Detect which cell encompasses the target text, then output its [X, Y] center coordinate. 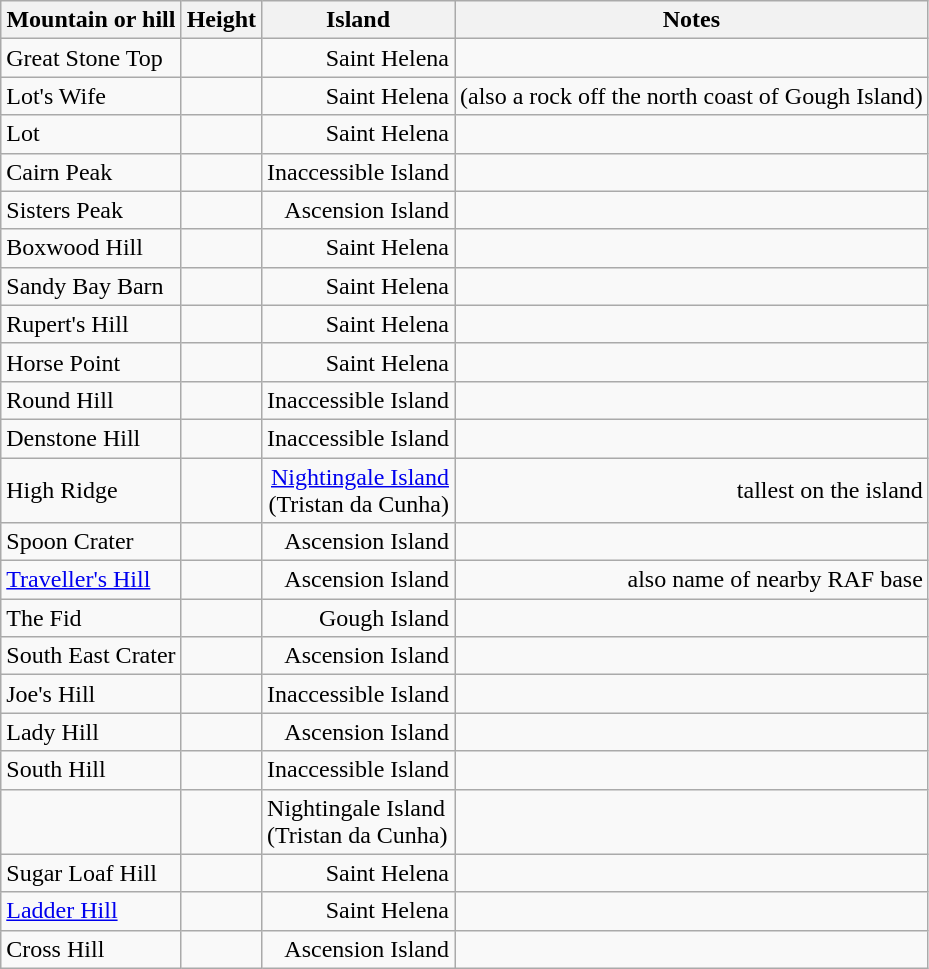
Cairn Peak [91, 172]
tallest on the island [691, 490]
Great Stone Top [91, 58]
Gough Island [358, 618]
Lady Hill [91, 732]
Lot's Wife [91, 96]
also name of nearby RAF base [691, 580]
Sugar Loaf Hill [91, 873]
The Fid [91, 618]
Island [358, 20]
Mountain or hill [91, 20]
Horse Point [91, 362]
Boxwood Hill [91, 248]
Lot [91, 134]
South East Crater [91, 656]
Round Hill [91, 400]
(also a rock off the north coast of Gough Island) [691, 96]
Joe's Hill [91, 694]
Traveller's Hill [91, 580]
Ladder Hill [91, 911]
Spoon Crater [91, 542]
Sandy Bay Barn [91, 286]
High Ridge [91, 490]
Cross Hill [91, 949]
Height [221, 20]
South Hill [91, 770]
Notes [691, 20]
Sisters Peak [91, 210]
Denstone Hill [91, 438]
Rupert's Hill [91, 324]
